Search for the cell housing the specified text and yield its (x, y) center coordinate. 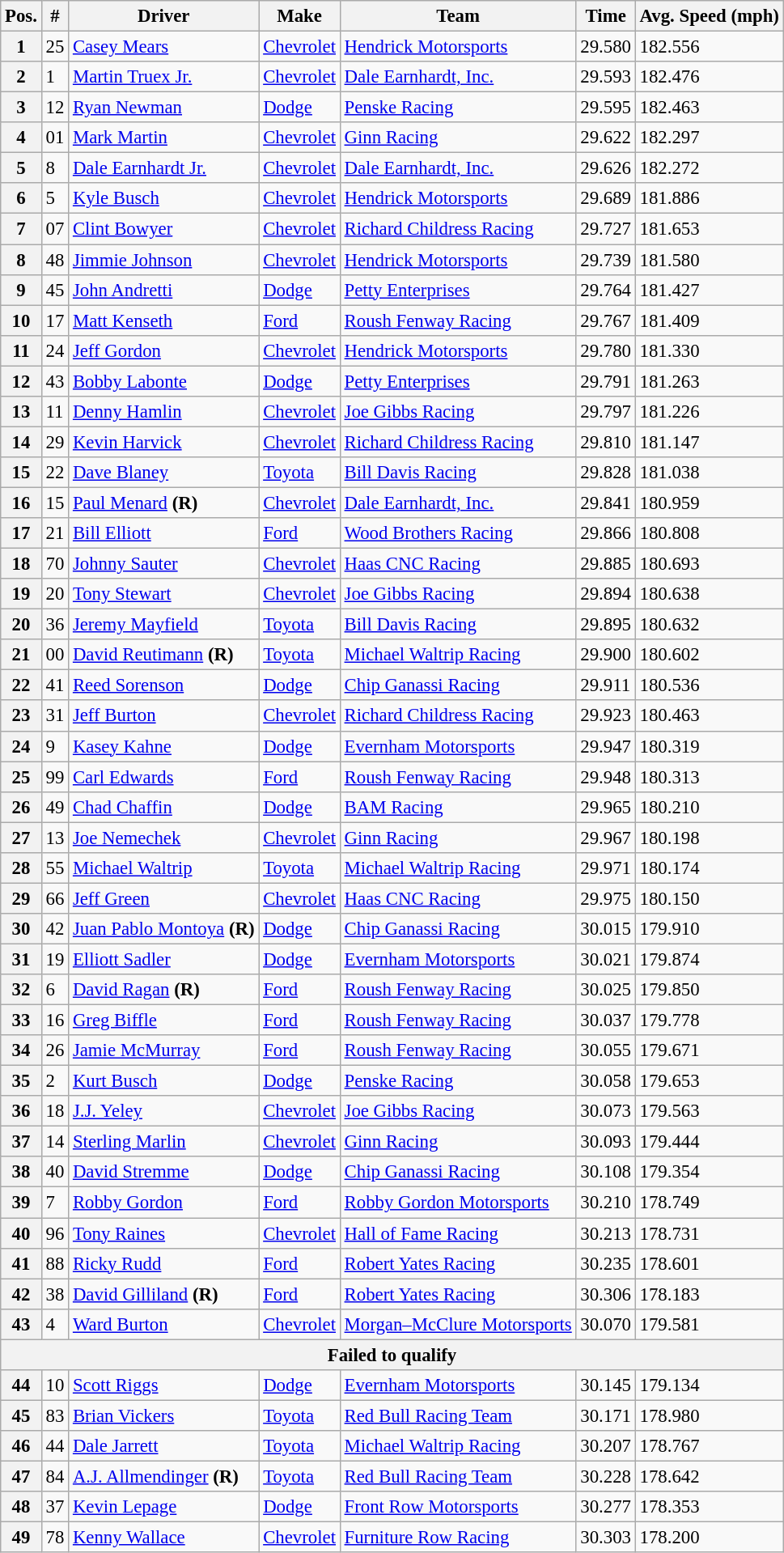
Make (299, 16)
# (55, 16)
180.808 (709, 533)
47 (21, 1476)
Jamie McMurray (163, 1050)
46 (21, 1446)
28 (21, 868)
Hall of Fame Racing (458, 1233)
179.850 (709, 990)
3 (21, 108)
178.749 (709, 1203)
Jeff Burton (163, 716)
182.476 (709, 77)
Front Row Motorsports (458, 1507)
David Ragan (R) (163, 990)
J.J. Yeley (163, 1111)
178.183 (709, 1294)
29.911 (605, 685)
Paul Menard (R) (163, 503)
Carl Edwards (163, 777)
29.595 (605, 108)
Furniture Row Racing (458, 1538)
30.073 (605, 1111)
Ryan Newman (163, 108)
29.895 (605, 625)
179.581 (709, 1324)
34 (21, 1050)
30.277 (605, 1507)
29.967 (605, 838)
179.874 (709, 959)
29.948 (605, 777)
180.463 (709, 716)
35 (21, 1081)
John Andretti (163, 290)
Team (458, 16)
178.601 (709, 1263)
180.198 (709, 838)
30.210 (605, 1203)
Tony Raines (163, 1233)
83 (55, 1415)
Sterling Marlin (163, 1142)
181.330 (709, 350)
30.037 (605, 1020)
181.038 (709, 473)
78 (55, 1538)
29.727 (605, 229)
David Reutimann (R) (163, 655)
30.228 (605, 1476)
Driver (163, 16)
182.463 (709, 108)
32 (21, 990)
Kevin Harvick (163, 442)
Robby Gordon Motorsports (458, 1203)
179.778 (709, 1020)
180.174 (709, 868)
Dale Earnhardt Jr. (163, 168)
Jeff Gordon (163, 350)
Tony Stewart (163, 594)
Jeremy Mayfield (163, 625)
Casey Mears (163, 47)
180.319 (709, 746)
30.145 (605, 1385)
Matt Kenseth (163, 320)
29.866 (605, 533)
180.210 (709, 807)
29.593 (605, 77)
29.965 (605, 807)
179.563 (709, 1111)
29.791 (605, 381)
30.093 (605, 1142)
84 (55, 1476)
29.971 (605, 868)
Chad Chaffin (163, 807)
Kurt Busch (163, 1081)
180.150 (709, 898)
30.171 (605, 1415)
23 (21, 716)
180.638 (709, 594)
180.313 (709, 777)
29.900 (605, 655)
178.767 (709, 1446)
A.J. Allmendinger (R) (163, 1476)
BAM Racing (458, 807)
181.147 (709, 442)
Dale Jarrett (163, 1446)
30.303 (605, 1538)
179.354 (709, 1173)
178.642 (709, 1476)
Jimmie Johnson (163, 260)
Wood Brothers Racing (458, 533)
Jeff Green (163, 898)
Ricky Rudd (163, 1263)
88 (55, 1263)
29.739 (605, 260)
181.427 (709, 290)
29.764 (605, 290)
30 (21, 929)
180.536 (709, 685)
29.580 (605, 47)
Kasey Kahne (163, 746)
99 (55, 777)
Ward Burton (163, 1324)
182.272 (709, 168)
30.108 (605, 1173)
Mark Martin (163, 138)
29.923 (605, 716)
178.980 (709, 1415)
Reed Sorenson (163, 685)
Kenny Wallace (163, 1538)
Bobby Labonte (163, 381)
70 (55, 564)
29.828 (605, 473)
29.810 (605, 442)
29.975 (605, 898)
Michael Waltrip (163, 868)
30.058 (605, 1081)
179.671 (709, 1050)
181.263 (709, 381)
Johnny Sauter (163, 564)
178.353 (709, 1507)
Joe Nemechek (163, 838)
29.894 (605, 594)
Failed to qualify (392, 1355)
30.055 (605, 1050)
30.070 (605, 1324)
29.947 (605, 746)
Dave Blaney (163, 473)
07 (55, 229)
181.226 (709, 412)
30.015 (605, 929)
Scott Riggs (163, 1385)
55 (55, 868)
181.886 (709, 198)
29.767 (605, 320)
Avg. Speed (mph) (709, 16)
29.626 (605, 168)
Time (605, 16)
Robby Gordon (163, 1203)
179.444 (709, 1142)
David Stremme (163, 1173)
30.235 (605, 1263)
179.653 (709, 1081)
30.306 (605, 1294)
29.689 (605, 198)
180.693 (709, 564)
182.297 (709, 138)
Brian Vickers (163, 1415)
179.134 (709, 1385)
Kyle Busch (163, 198)
Greg Biffle (163, 1020)
Martin Truex Jr. (163, 77)
29.797 (605, 412)
29.780 (605, 350)
180.602 (709, 655)
30.021 (605, 959)
33 (21, 1020)
Bill Elliott (163, 533)
00 (55, 655)
Morgan–McClure Motorsports (458, 1324)
96 (55, 1233)
66 (55, 898)
30.207 (605, 1446)
01 (55, 138)
Juan Pablo Montoya (R) (163, 929)
27 (21, 838)
30.025 (605, 990)
29.622 (605, 138)
182.556 (709, 47)
30.213 (605, 1233)
181.653 (709, 229)
29.841 (605, 503)
180.959 (709, 503)
180.632 (709, 625)
Denny Hamlin (163, 412)
178.731 (709, 1233)
David Gilliland (R) (163, 1294)
178.200 (709, 1538)
181.580 (709, 260)
39 (21, 1203)
179.910 (709, 929)
Kevin Lepage (163, 1507)
29.885 (605, 564)
181.409 (709, 320)
Elliott Sadler (163, 959)
Pos. (21, 16)
Clint Bowyer (163, 229)
